Detect which cell encompasses the target text, then output its (X, Y) center coordinate. 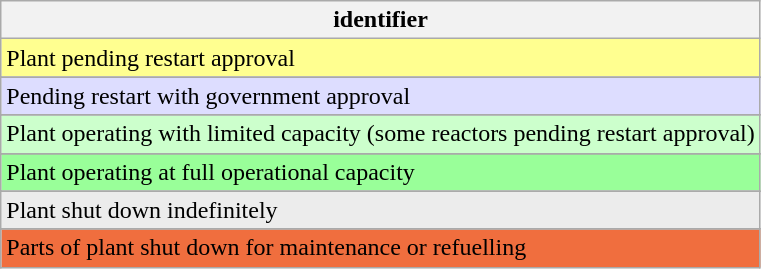
Plant shut down indefinitely (380, 210)
Plant operating with limited capacity (some reactors pending restart approval) (380, 134)
Plant pending restart approval (380, 58)
Pending restart with government approval (380, 96)
Parts of plant shut down for maintenance or refuelling (380, 248)
identifier (380, 20)
Plant operating at full operational capacity (380, 172)
